Determine the [x, y] coordinate at the center of the cell enclosing the given text.  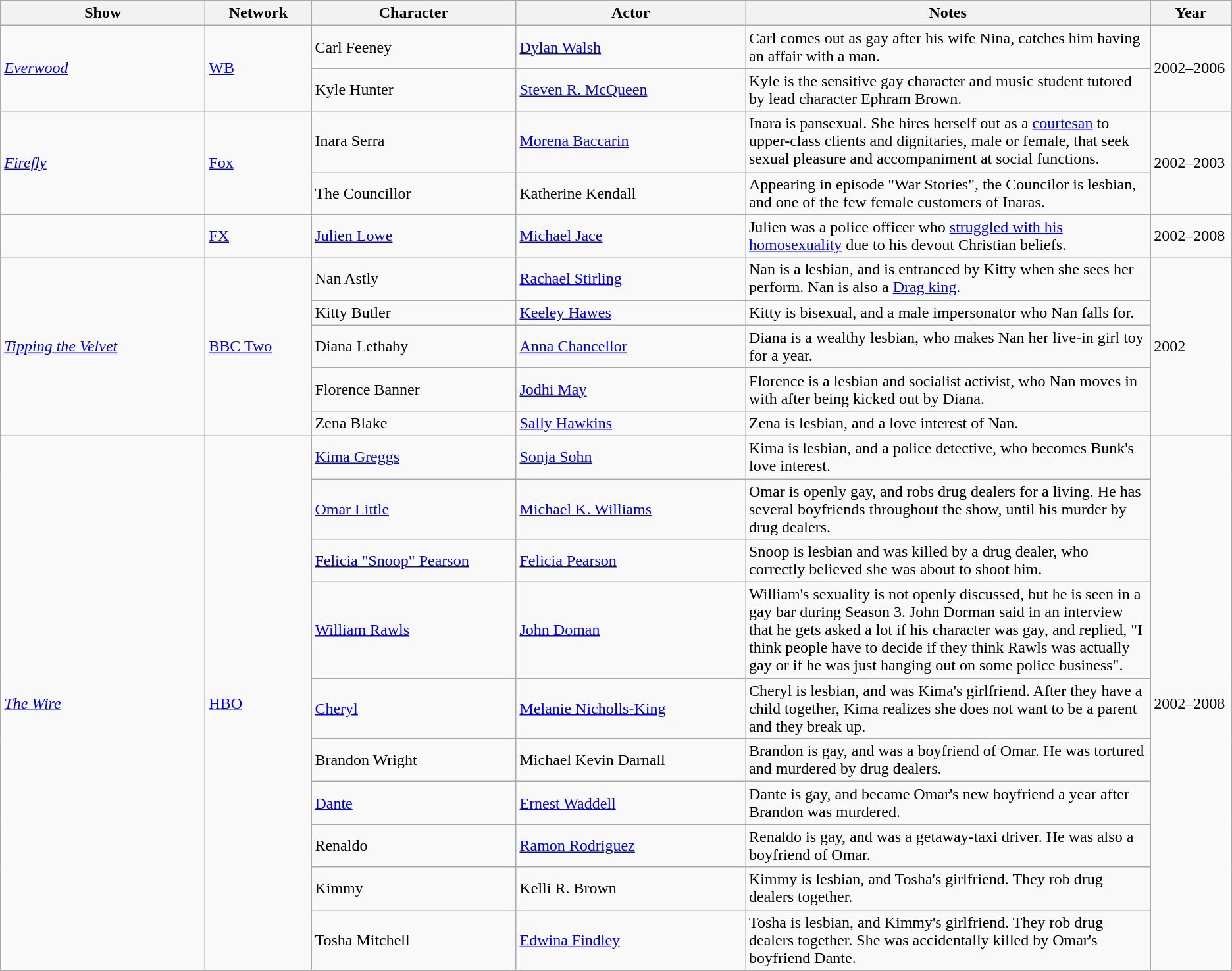
Michael Jace [630, 236]
John Doman [630, 630]
Tosha Mitchell [413, 940]
Everwood [103, 68]
Julien Lowe [413, 236]
Steven R. McQueen [630, 89]
Edwina Findley [630, 940]
Florence Banner [413, 389]
Brandon is gay, and was a boyfriend of Omar. He was tortured and murdered by drug dealers. [948, 760]
Morena Baccarin [630, 141]
Tosha is lesbian, and Kimmy's girlfriend. They rob drug dealers together. She was accidentally killed by Omar's boyfriend Dante. [948, 940]
Snoop is lesbian and was killed by a drug dealer, who correctly believed she was about to shoot him. [948, 560]
Kima is lesbian, and a police detective, who becomes Bunk's love interest. [948, 457]
Cheryl [413, 709]
Appearing in episode "War Stories", the Councilor is lesbian, and one of the few female customers of Inaras. [948, 193]
Year [1191, 13]
Dante is gay, and became Omar's new boyfriend a year after Brandon was murdered. [948, 803]
Kelli R. Brown [630, 888]
HBO [258, 703]
Diana is a wealthy lesbian, who makes Nan her live-in girl toy for a year. [948, 346]
Katherine Kendall [630, 193]
Kyle is the sensitive gay character and music student tutored by lead character Ephram Brown. [948, 89]
Michael Kevin Darnall [630, 760]
BBC Two [258, 346]
Inara Serra [413, 141]
Kitty is bisexual, and a male impersonator who Nan falls for. [948, 312]
Keeley Hawes [630, 312]
Kimmy is lesbian, and Tosha's girlfriend. They rob drug dealers together. [948, 888]
Omar is openly gay, and robs drug dealers for a living. He has several boyfriends throughout the show, until his murder by drug dealers. [948, 509]
Ernest Waddell [630, 803]
Sonja Sohn [630, 457]
2002–2003 [1191, 163]
Diana Lethaby [413, 346]
Kima Greggs [413, 457]
Actor [630, 13]
Florence is a lesbian and socialist activist, who Nan moves in with after being kicked out by Diana. [948, 389]
Carl comes out as gay after his wife Nina, catches him having an affair with a man. [948, 47]
Notes [948, 13]
Cheryl is lesbian, and was Kima's girlfriend. After they have a child together, Kima realizes she does not want to be a parent and they break up. [948, 709]
Felicia "Snoop" Pearson [413, 560]
Rachael Stirling [630, 279]
Nan Astly [413, 279]
Ramon Rodriguez [630, 846]
Tipping the Velvet [103, 346]
Renaldo [413, 846]
Firefly [103, 163]
Anna Chancellor [630, 346]
Renaldo is gay, and was a getaway-taxi driver. He was also a boyfriend of Omar. [948, 846]
Zena is lesbian, and a love interest of Nan. [948, 423]
Character [413, 13]
The Councillor [413, 193]
Brandon Wright [413, 760]
The Wire [103, 703]
Jodhi May [630, 389]
Kyle Hunter [413, 89]
Kitty Butler [413, 312]
FX [258, 236]
Sally Hawkins [630, 423]
Dylan Walsh [630, 47]
Felicia Pearson [630, 560]
Network [258, 13]
2002 [1191, 346]
Show [103, 13]
2002–2006 [1191, 68]
Omar Little [413, 509]
Fox [258, 163]
Kimmy [413, 888]
Carl Feeney [413, 47]
Michael K. Williams [630, 509]
Zena Blake [413, 423]
Julien was a police officer who struggled with his homosexuality due to his devout Christian beliefs. [948, 236]
WB [258, 68]
Dante [413, 803]
Melanie Nicholls-King [630, 709]
William Rawls [413, 630]
Nan is a lesbian, and is entranced by Kitty when she sees her perform. Nan is also a Drag king. [948, 279]
